Scan for the cell matching the given text and deliver its (x, y) coordinate at center. 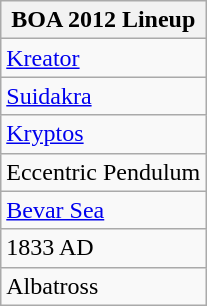
Suidakra (104, 96)
1833 AD (104, 248)
Eccentric Pendulum (104, 172)
Bevar Sea (104, 210)
BOA 2012 Lineup (104, 20)
Kreator (104, 58)
Kryptos (104, 134)
Albatross (104, 286)
